Provide the (X, Y) coordinate of the cell's center where the given text is located.  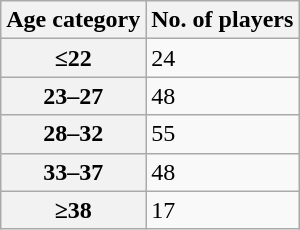
Age category (74, 20)
No. of players (222, 20)
23–27 (74, 96)
28–32 (74, 134)
33–37 (74, 172)
≥38 (74, 210)
17 (222, 210)
24 (222, 58)
≤22 (74, 58)
55 (222, 134)
